Determine the [X, Y] coordinate at the center of the cell enclosing the given text.  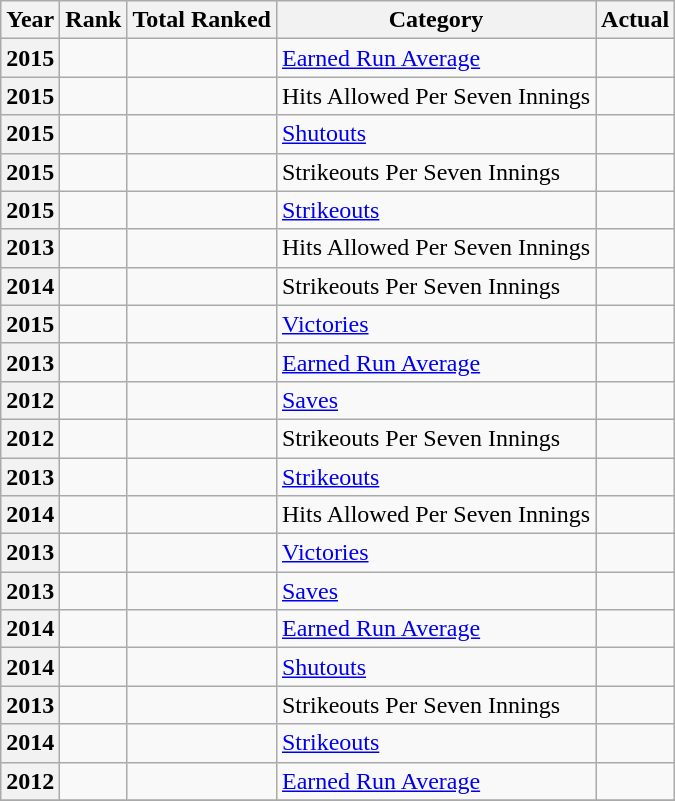
Total Ranked [202, 20]
Category [436, 20]
Rank [94, 20]
Actual [636, 20]
Year [30, 20]
